For the text-containing cell, return its midpoint in (x, y) coordinate format. 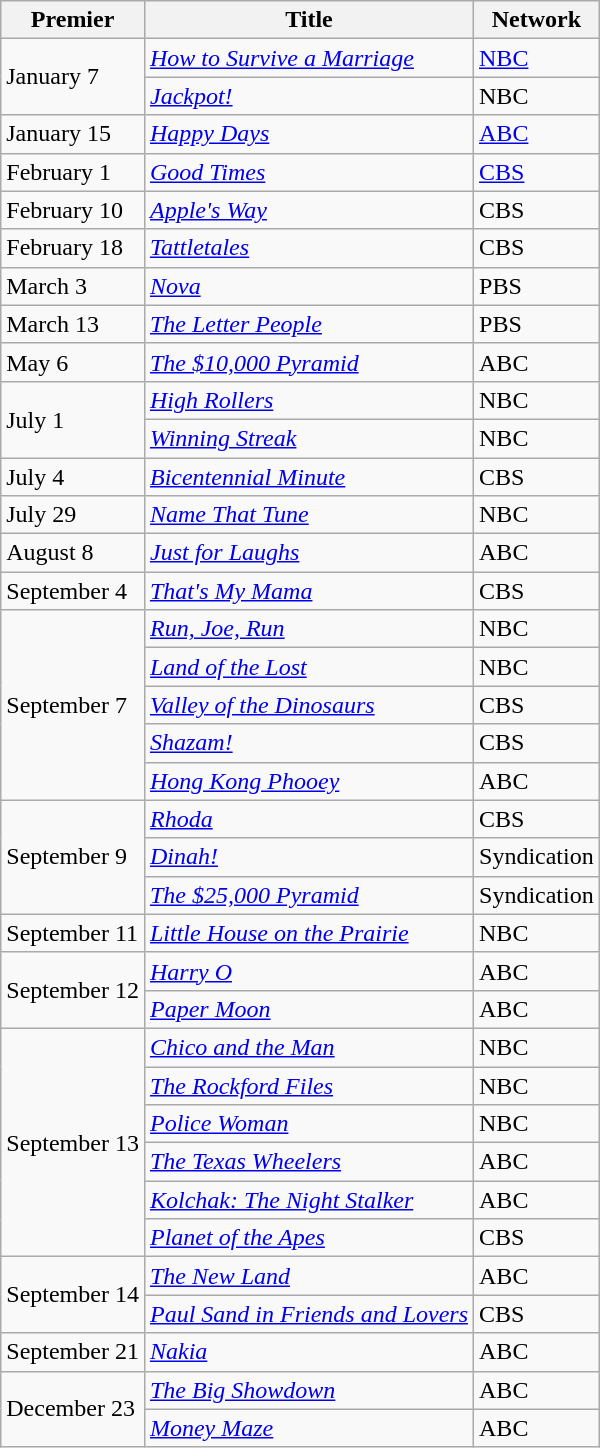
Name That Tune (308, 515)
The $10,000 Pyramid (308, 362)
Chico and the Man (308, 1047)
How to Survive a Marriage (308, 58)
High Rollers (308, 400)
Police Woman (308, 1124)
September 21 (73, 1352)
March 13 (73, 324)
Shazam! (308, 743)
Title (308, 20)
July 29 (73, 515)
January 7 (73, 77)
Nakia (308, 1352)
September 11 (73, 933)
Apple's Way (308, 210)
The $25,000 Pyramid (308, 895)
September 4 (73, 591)
Harry O (308, 971)
September 13 (73, 1142)
Valley of the Dinosaurs (308, 705)
January 15 (73, 134)
That's My Mama (308, 591)
The Letter People (308, 324)
August 8 (73, 553)
September 12 (73, 990)
Dinah! (308, 857)
March 3 (73, 286)
Money Maze (308, 1428)
September 14 (73, 1295)
Good Times (308, 172)
July 4 (73, 477)
February 10 (73, 210)
Planet of the Apes (308, 1238)
Hong Kong Phooey (308, 781)
Winning Streak (308, 438)
February 18 (73, 248)
February 1 (73, 172)
Little House on the Prairie (308, 933)
July 1 (73, 419)
The Big Showdown (308, 1390)
Premier (73, 20)
Happy Days (308, 134)
Jackpot! (308, 96)
Kolchak: The Night Stalker (308, 1200)
Rhoda (308, 819)
Bicentennial Minute (308, 477)
May 6 (73, 362)
Nova (308, 286)
Just for Laughs (308, 553)
The Texas Wheelers (308, 1162)
September 7 (73, 705)
The Rockford Files (308, 1085)
The New Land (308, 1276)
Land of the Lost (308, 667)
Paper Moon (308, 1009)
September 9 (73, 857)
Run, Joe, Run (308, 629)
December 23 (73, 1409)
Tattletales (308, 248)
Network (537, 20)
Paul Sand in Friends and Lovers (308, 1314)
